From the cell containing the given text, extract its center point as [X, Y] coordinate. 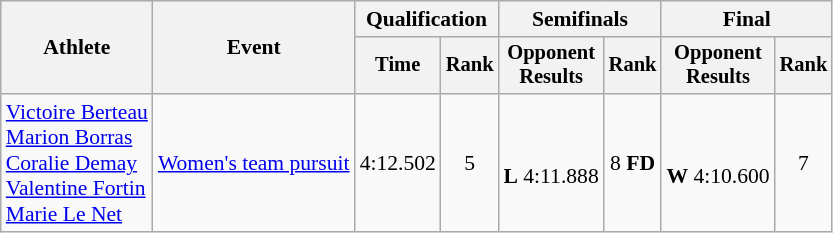
Women's team pursuit [254, 163]
7 [804, 163]
Event [254, 48]
W 4:10.600 [718, 163]
Qualification [427, 19]
4:12.502 [398, 163]
8 FD [633, 163]
Athlete [77, 48]
L 4:11.888 [550, 163]
Final [746, 19]
5 [470, 163]
Time [398, 66]
Semifinals [580, 19]
Victoire BerteauMarion BorrasCoralie DemayValentine FortinMarie Le Net [77, 163]
